Detect which cell encompasses the target text, then output its [x, y] center coordinate. 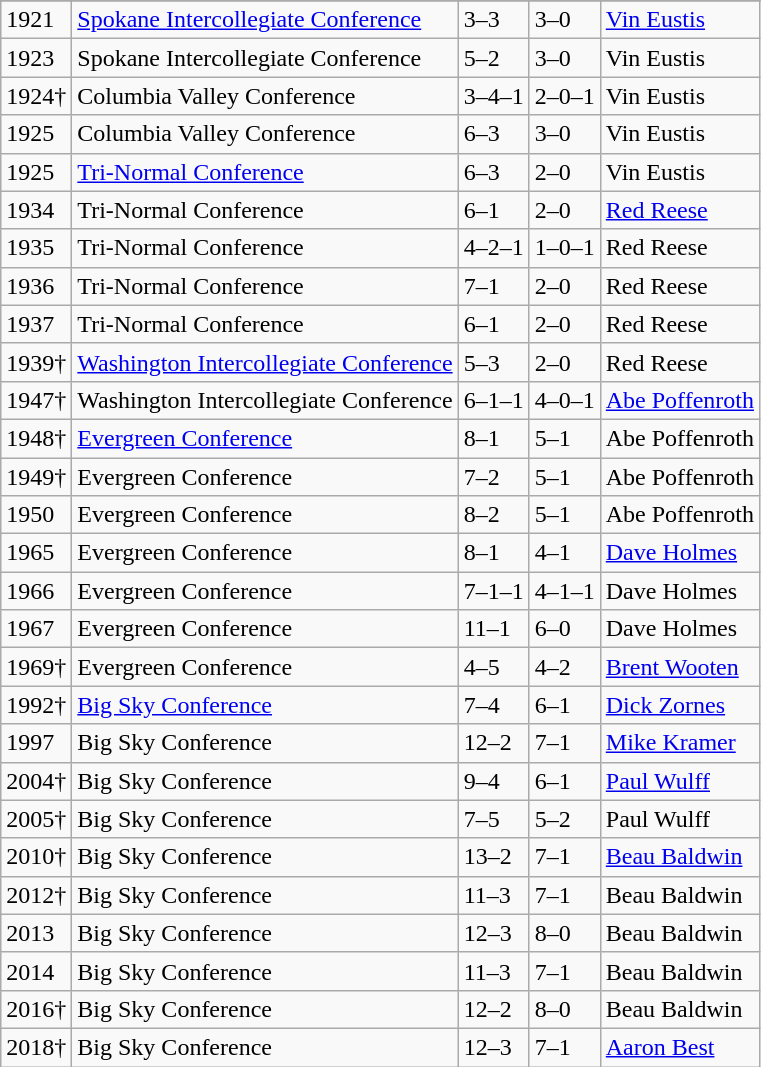
4–1–1 [564, 591]
2004† [36, 781]
Dick Zornes [680, 705]
1969† [36, 667]
6–0 [564, 629]
2012† [36, 895]
4–5 [494, 667]
7–4 [494, 705]
2010† [36, 857]
7–1–1 [494, 591]
2013 [36, 933]
1967 [36, 629]
1949† [36, 477]
11–1 [494, 629]
1992† [36, 705]
1923 [36, 58]
Mike Kramer [680, 743]
2014 [36, 971]
1–0–1 [564, 248]
4–2–1 [494, 248]
7–5 [494, 819]
1934 [36, 210]
Aaron Best [680, 1047]
4–2 [564, 667]
1997 [36, 743]
1939† [36, 362]
1924† [36, 96]
3–3 [494, 20]
1921 [36, 20]
3–4–1 [494, 96]
1966 [36, 591]
1950 [36, 515]
2018† [36, 1047]
2005† [36, 819]
1948† [36, 438]
2016† [36, 1009]
8–2 [494, 515]
6–1–1 [494, 400]
4–0–1 [564, 400]
1965 [36, 553]
13–2 [494, 857]
5–3 [494, 362]
1937 [36, 324]
Brent Wooten [680, 667]
9–4 [494, 781]
2–0–1 [564, 96]
1947† [36, 400]
1936 [36, 286]
1935 [36, 248]
4–1 [564, 553]
7–2 [494, 477]
